Locate the cell with the specified text and output its (x, y) center coordinate. 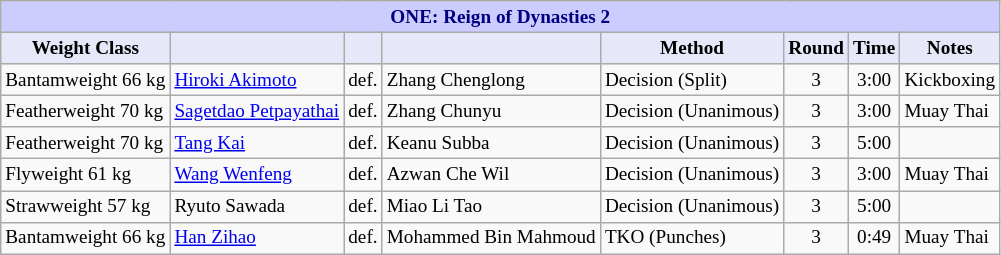
Notes (950, 48)
TKO (Punches) (692, 238)
Method (692, 48)
Round (816, 48)
Keanu Subba (491, 143)
Ryuto Sawada (257, 206)
Decision (Split) (692, 80)
Strawweight 57 kg (86, 206)
Azwan Che Wil (491, 175)
Flyweight 61 kg (86, 175)
Sagetdao Petpayathai (257, 111)
Zhang Chenglong (491, 80)
Wang Wenfeng (257, 175)
Weight Class (86, 48)
Time (874, 48)
Tang Kai (257, 143)
Miao Li Tao (491, 206)
Hiroki Akimoto (257, 80)
ONE: Reign of Dynasties 2 (500, 17)
Han Zihao (257, 238)
0:49 (874, 238)
Zhang Chunyu (491, 111)
Kickboxing (950, 80)
Mohammed Bin Mahmoud (491, 238)
